Pinpoint the cell where the given text exists, returning its [X, Y] midpoint coordinate. 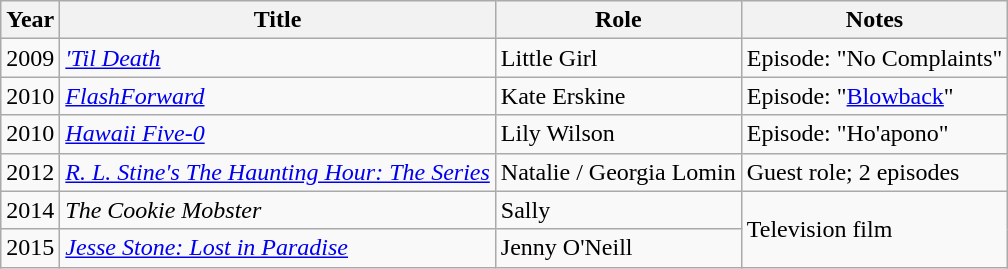
Little Girl [618, 58]
Episode: "Blowback" [874, 96]
Year [30, 20]
Guest role; 2 episodes [874, 172]
Lily Wilson [618, 134]
2015 [30, 248]
'Til Death [278, 58]
Notes [874, 20]
Title [278, 20]
Hawaii Five-0 [278, 134]
R. L. Stine's The Haunting Hour: The Series [278, 172]
2012 [30, 172]
Episode: "No Complaints" [874, 58]
2014 [30, 210]
Jesse Stone: Lost in Paradise [278, 248]
Television film [874, 229]
Kate Erskine [618, 96]
Episode: "Ho'apono" [874, 134]
Natalie / Georgia Lomin [618, 172]
Sally [618, 210]
The Cookie Mobster [278, 210]
Jenny O'Neill [618, 248]
2009 [30, 58]
FlashForward [278, 96]
Role [618, 20]
